Identify which cell holds the provided text, then report its (x, y) central coordinate. 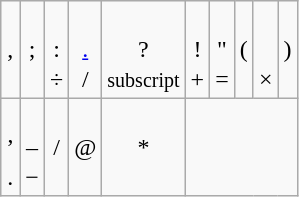
; (32, 50)
? subscript (144, 50)
: ÷ (56, 50)
. / (86, 50)
, (10, 50)
’ . (10, 146)
* (144, 146)
" = (222, 50)
/ (56, 146)
) (288, 50)
– − (32, 146)
@ (86, 146)
× (266, 50)
! + (198, 50)
( (244, 50)
